Locate the cell with the specified text and output its [X, Y] center coordinate. 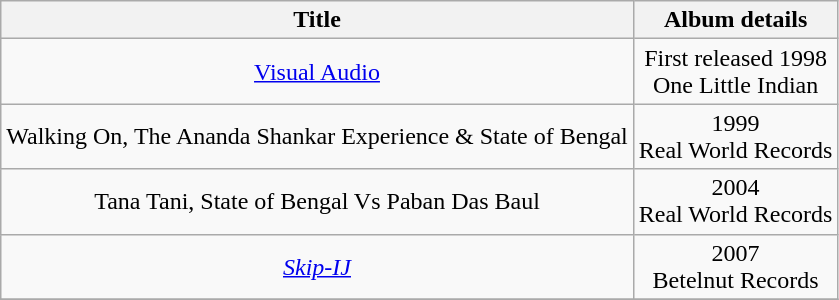
Album details [736, 20]
2007Betelnut Records [736, 266]
Tana Tani, State of Bengal Vs Paban Das Baul [318, 202]
Walking On, The Ananda Shankar Experience & State of Bengal [318, 136]
Skip-IJ [318, 266]
1999Real World Records [736, 136]
Title [318, 20]
First released 1998One Little Indian [736, 72]
2004Real World Records [736, 202]
Visual Audio [318, 72]
